Determine the [X, Y] coordinate at the center of the cell enclosing the given text.  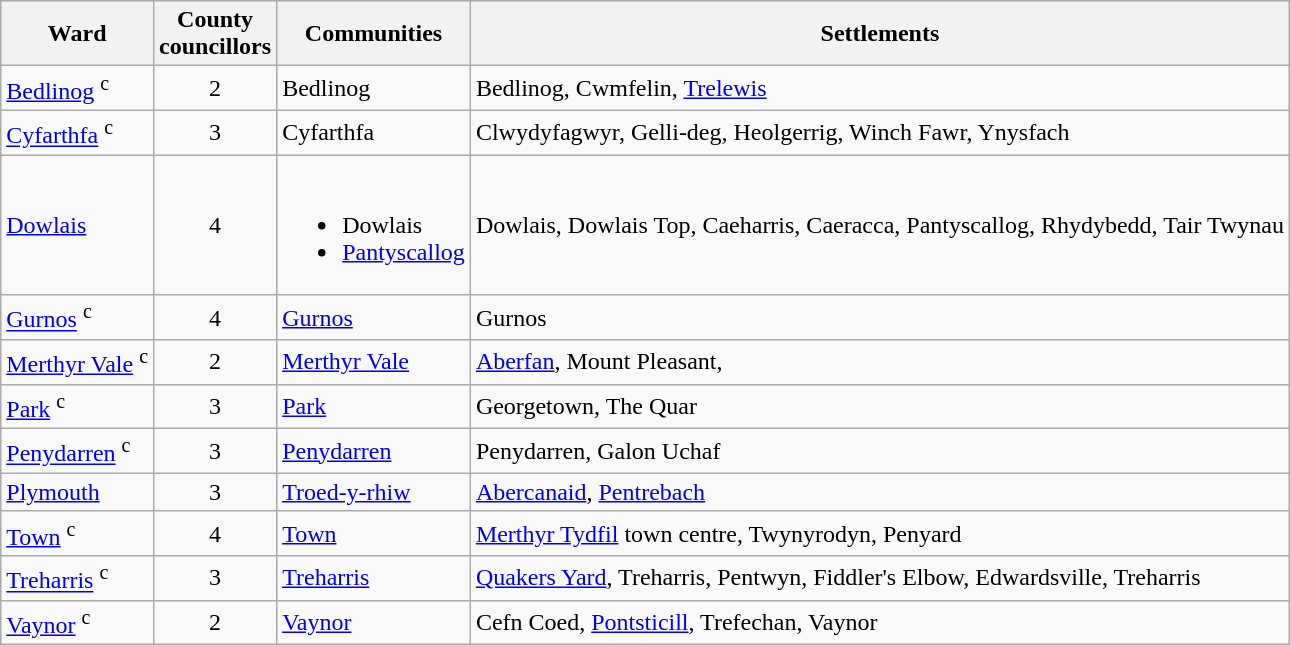
Town c [78, 534]
Settlements [880, 34]
Penydarren, Galon Uchaf [880, 452]
Bedlinog c [78, 88]
Abercanaid, Pentrebach [880, 492]
Park c [78, 406]
Cyfarthfa [374, 132]
Treharris c [78, 578]
Merthyr Tydfil town centre, Twynyrodyn, Penyard [880, 534]
Gurnos c [78, 318]
Troed-y-rhiw [374, 492]
DowlaisPantyscallog [374, 225]
Cefn Coed, Pontsticill, Trefechan, Vaynor [880, 622]
Dowlais, Dowlais Top, Caeharris, Caeracca, Pantyscallog, Rhydybedd, Tair Twynau [880, 225]
Aberfan, Mount Pleasant, [880, 362]
Merthyr Vale c [78, 362]
Bedlinog [374, 88]
Bedlinog, Cwmfelin, Trelewis [880, 88]
Treharris [374, 578]
Clwydyfagwyr, Gelli-deg, Heolgerrig, Winch Fawr, Ynysfach [880, 132]
Ward [78, 34]
Park [374, 406]
Penydarren c [78, 452]
Georgetown, The Quar [880, 406]
Dowlais [78, 225]
Penydarren [374, 452]
Town [374, 534]
Communities [374, 34]
Vaynor [374, 622]
Merthyr Vale [374, 362]
Countycouncillors [216, 34]
Quakers Yard, Treharris, Pentwyn, Fiddler's Elbow, Edwardsville, Treharris [880, 578]
Plymouth [78, 492]
Cyfarthfa c [78, 132]
Vaynor c [78, 622]
